Extract the [x, y] coordinate from the center of the cell holding the provided text.  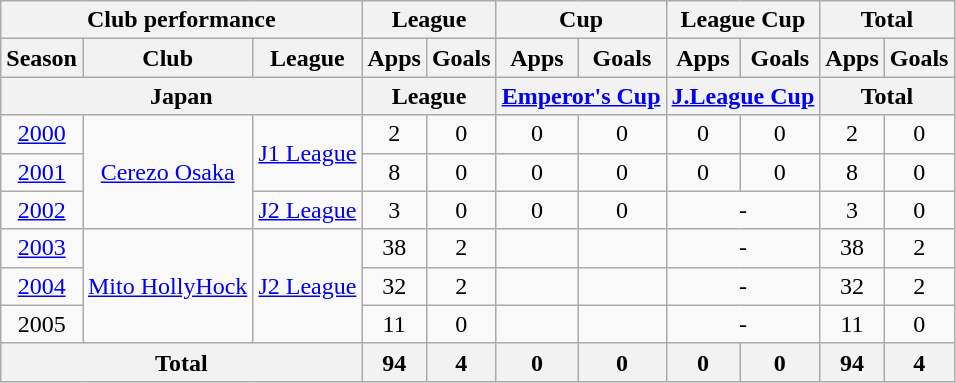
Club [167, 58]
Japan [182, 96]
2005 [42, 324]
2002 [42, 210]
Season [42, 58]
2000 [42, 134]
League Cup [743, 20]
Club performance [182, 20]
2001 [42, 172]
Cerezo Osaka [167, 172]
2004 [42, 286]
J.League Cup [743, 96]
Mito HollyHock [167, 286]
J1 League [308, 153]
Emperor's Cup [581, 96]
2003 [42, 248]
Cup [581, 20]
